Return [x, y] of the center of cell containing provided text 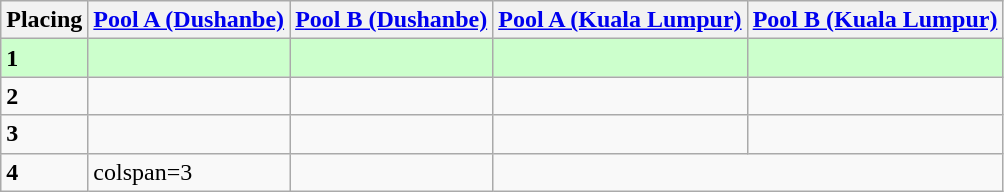
2 [44, 96]
1 [44, 58]
Pool B (Dushanbe) [392, 20]
Pool A (Kuala Lumpur) [620, 20]
colspan=3 [189, 172]
3 [44, 134]
Pool B (Kuala Lumpur) [875, 20]
Placing [44, 20]
Pool A (Dushanbe) [189, 20]
4 [44, 172]
